Determine the [x, y] coordinate at the center of the cell enclosing the given text.  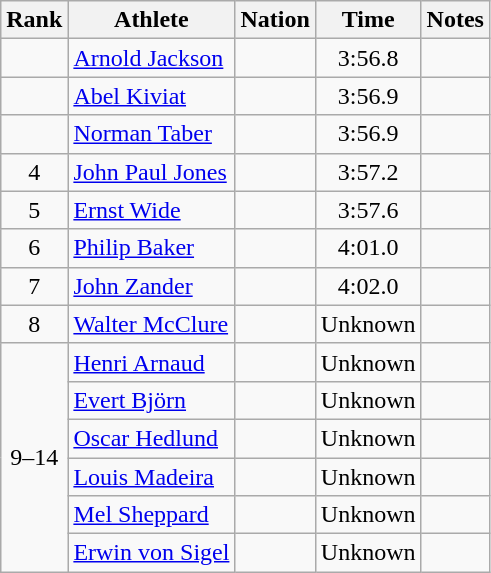
Rank [34, 20]
Evert Björn [152, 400]
9–14 [34, 457]
3:56.8 [368, 58]
John Paul Jones [152, 172]
Time [368, 20]
3:57.6 [368, 210]
Oscar Hedlund [152, 438]
5 [34, 210]
Nation [275, 20]
Arnold Jackson [152, 58]
Abel Kiviat [152, 96]
Mel Sheppard [152, 515]
Notes [455, 20]
Louis Madeira [152, 477]
8 [34, 324]
Norman Taber [152, 134]
Athlete [152, 20]
Walter McClure [152, 324]
Henri Arnaud [152, 362]
Ernst Wide [152, 210]
Erwin von Sigel [152, 553]
4:01.0 [368, 248]
7 [34, 286]
6 [34, 248]
4:02.0 [368, 286]
4 [34, 172]
John Zander [152, 286]
Philip Baker [152, 248]
3:57.2 [368, 172]
